Return (x, y) of the center of cell containing provided text 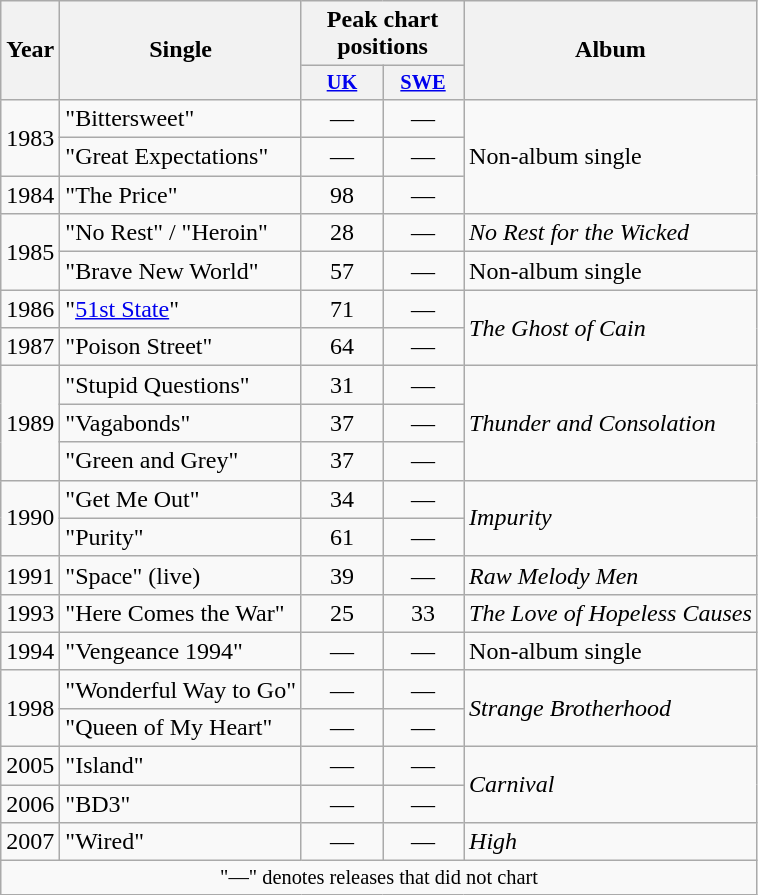
Year (30, 50)
33 (422, 613)
61 (342, 537)
31 (342, 385)
"Wonderful Way to Go" (181, 689)
High (611, 842)
"Brave New World" (181, 271)
Impurity (611, 518)
"No Rest" / "Heroin" (181, 233)
Carnival (611, 785)
25 (342, 613)
1993 (30, 613)
Peak chart positions (382, 34)
2006 (30, 804)
2005 (30, 766)
64 (342, 347)
"Vengeance 1994" (181, 651)
34 (342, 499)
Single (181, 50)
"51st State" (181, 309)
"Great Expectations" (181, 157)
No Rest for the Wicked (611, 233)
71 (342, 309)
1984 (30, 195)
"Get Me Out" (181, 499)
"Space" (live) (181, 575)
28 (342, 233)
SWE (422, 83)
"Vagabonds" (181, 423)
"Wired" (181, 842)
1989 (30, 423)
"Queen of My Heart" (181, 727)
"Here Comes the War" (181, 613)
57 (342, 271)
1994 (30, 651)
Strange Brotherhood (611, 708)
"BD3" (181, 804)
"Island" (181, 766)
The Love of Hopeless Causes (611, 613)
"The Price" (181, 195)
The Ghost of Cain (611, 328)
1987 (30, 347)
"Green and Grey" (181, 461)
"Purity" (181, 537)
Album (611, 50)
1998 (30, 708)
"Poison Street" (181, 347)
1983 (30, 137)
39 (342, 575)
UK (342, 83)
"—" denotes releases that did not chart (380, 878)
"Bittersweet" (181, 118)
"Stupid Questions" (181, 385)
1986 (30, 309)
2007 (30, 842)
1990 (30, 518)
98 (342, 195)
Raw Melody Men (611, 575)
1985 (30, 252)
1991 (30, 575)
Thunder and Consolation (611, 423)
